Pinpoint the cell where the given text exists, returning its (X, Y) midpoint coordinate. 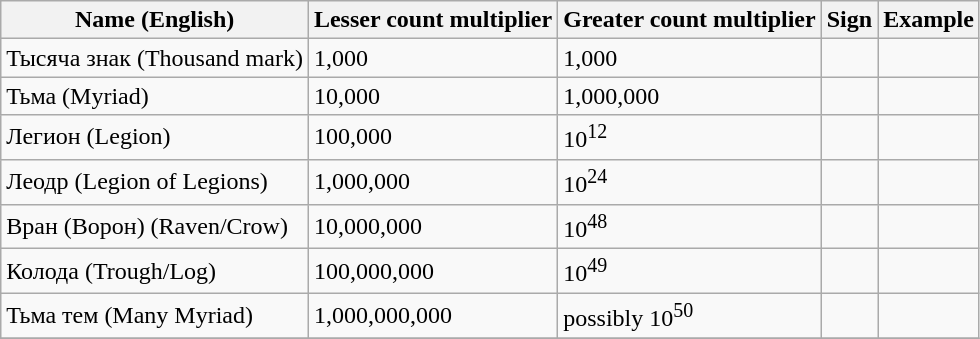
100,000,000 (432, 272)
10,000,000 (432, 226)
Example (929, 20)
1049 (690, 272)
1012 (690, 138)
Sign (849, 20)
Lesser count multiplier (432, 20)
100,000 (432, 138)
Тьма (Myriad) (155, 96)
Вран (Ворон) (Raven/Crow) (155, 226)
Колода (Trough/Log) (155, 272)
Тьма тем (Many Myriad) (155, 316)
possibly 1050 (690, 316)
Greater count multiplier (690, 20)
Леодр (Legion of Legions) (155, 182)
1048 (690, 226)
Легион (Legion) (155, 138)
Name (English) (155, 20)
10,000 (432, 96)
Тысяча знак (Thousand mark) (155, 58)
1,000,000,000 (432, 316)
1024 (690, 182)
